Detect which cell encompasses the target text, then output its [x, y] center coordinate. 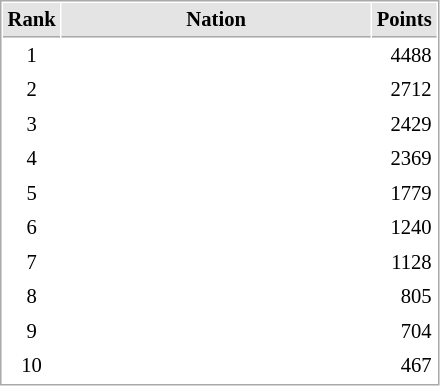
1779 [404, 194]
2369 [404, 158]
4 [32, 158]
5 [32, 194]
10 [32, 366]
1128 [404, 262]
9 [32, 332]
2712 [404, 90]
2429 [404, 124]
3 [32, 124]
805 [404, 296]
1 [32, 56]
8 [32, 296]
7 [32, 262]
Nation [216, 20]
704 [404, 332]
6 [32, 228]
1240 [404, 228]
2 [32, 90]
Rank [32, 20]
467 [404, 366]
4488 [404, 56]
Points [404, 20]
